Locate the cell with the specified text and output its (X, Y) center coordinate. 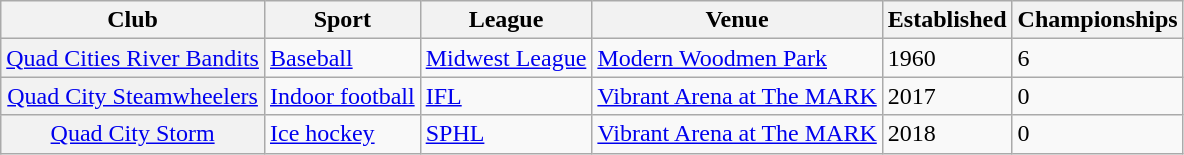
1960 (947, 58)
Baseball (342, 58)
Modern Woodmen Park (737, 58)
Championships (1098, 20)
2018 (947, 134)
Midwest League (506, 58)
6 (1098, 58)
IFL (506, 96)
Established (947, 20)
Venue (737, 20)
League (506, 20)
2017 (947, 96)
Quad City Storm (133, 134)
Club (133, 20)
Quad Cities River Bandits (133, 58)
Indoor football (342, 96)
SPHL (506, 134)
Ice hockey (342, 134)
Quad City Steamwheelers (133, 96)
Sport (342, 20)
